Identify which cell holds the provided text, then report its (x, y) central coordinate. 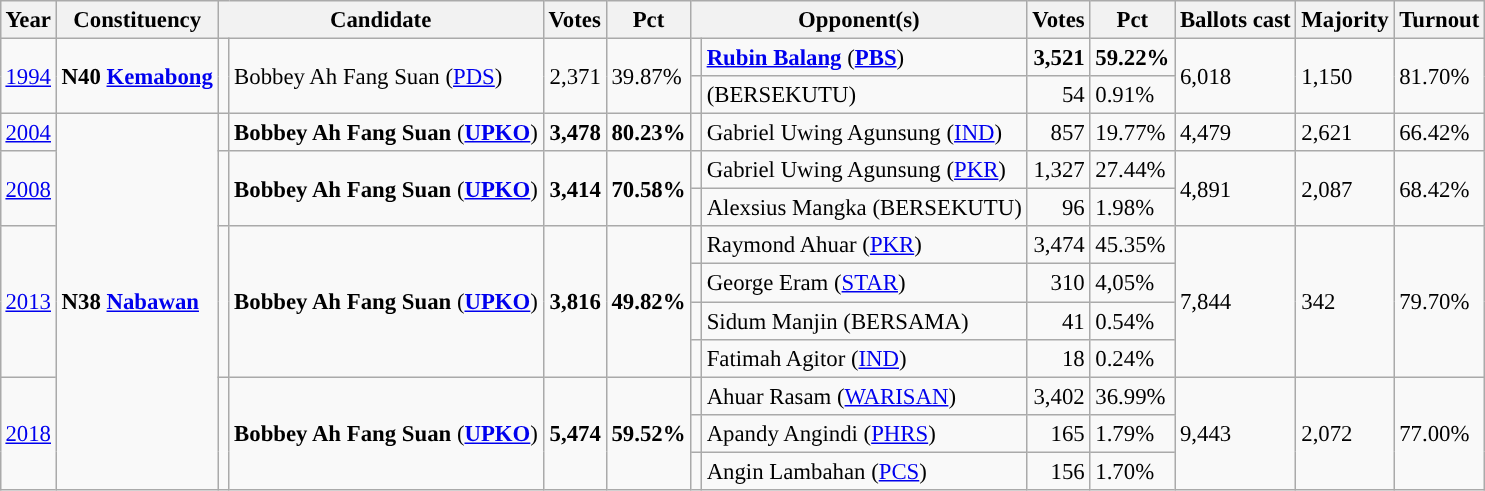
80.23% (648, 133)
Angin Lambahan (PCS) (864, 471)
4,05% (1132, 283)
36.99% (1132, 396)
Year (28, 20)
3,402 (1058, 396)
81.70% (1440, 76)
6,018 (1236, 76)
N40 Kemabong (137, 76)
19.77% (1132, 133)
77.00% (1440, 434)
7,844 (1236, 301)
310 (1058, 283)
41 (1058, 321)
Fatimah Agitor (IND) (864, 358)
2,371 (574, 76)
59.52% (648, 434)
0.91% (1132, 95)
59.22% (1132, 57)
3,414 (574, 188)
1994 (28, 76)
0.24% (1132, 358)
2,621 (1345, 133)
2,087 (1345, 188)
1.79% (1132, 433)
Apandy Angindi (PHRS) (864, 433)
Opponent(s) (859, 20)
Candidate (380, 20)
18 (1058, 358)
2018 (28, 434)
4,479 (1236, 133)
9,443 (1236, 434)
Rubin Balang (PBS) (864, 57)
54 (1058, 95)
0.54% (1132, 321)
Constituency (137, 20)
Sidum Manjin (BERSAMA) (864, 321)
156 (1058, 471)
3,478 (574, 133)
Bobbey Ah Fang Suan (PDS) (386, 76)
49.82% (648, 301)
165 (1058, 433)
5,474 (574, 434)
Gabriel Uwing Agunsung (IND) (864, 133)
N38 Nabawan (137, 302)
857 (1058, 133)
George Eram (STAR) (864, 283)
(BERSEKUTU) (864, 95)
1.70% (1132, 471)
Majority (1345, 20)
70.58% (648, 188)
Ballots cast (1236, 20)
1.98% (1132, 208)
Ahuar Rasam (WARISAN) (864, 396)
39.87% (648, 76)
342 (1345, 301)
2,072 (1345, 434)
2004 (28, 133)
4,891 (1236, 188)
1,150 (1345, 76)
Alexsius Mangka (BERSEKUTU) (864, 208)
79.70% (1440, 301)
3,816 (574, 301)
3,474 (1058, 245)
96 (1058, 208)
2008 (28, 188)
45.35% (1132, 245)
Raymond Ahuar (PKR) (864, 245)
2013 (28, 301)
3,521 (1058, 57)
Turnout (1440, 20)
Gabriel Uwing Agunsung (PKR) (864, 170)
68.42% (1440, 188)
27.44% (1132, 170)
66.42% (1440, 133)
1,327 (1058, 170)
